Return (x, y) of the center of cell containing provided text 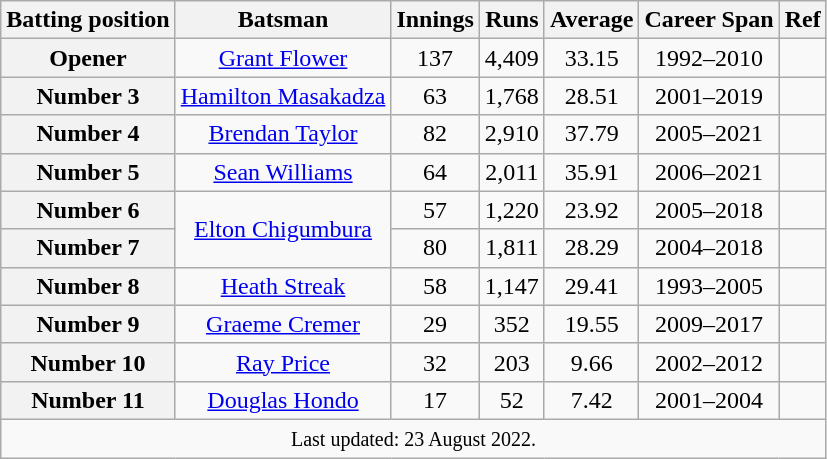
Number 4 (88, 134)
1993–2005 (709, 286)
Last updated: 23 August 2022. (414, 438)
2,011 (512, 172)
Graeme Cremer (283, 324)
Heath Streak (283, 286)
2,910 (512, 134)
82 (435, 134)
Elton Chigumbura (283, 229)
2001–2004 (709, 400)
2005–2021 (709, 134)
Number 3 (88, 96)
2006–2021 (709, 172)
1,220 (512, 210)
Hamilton Masakadza (283, 96)
Number 5 (88, 172)
28.29 (592, 248)
32 (435, 362)
Number 9 (88, 324)
64 (435, 172)
Innings (435, 20)
Number 7 (88, 248)
Career Span (709, 20)
Number 6 (88, 210)
1,147 (512, 286)
29.41 (592, 286)
29 (435, 324)
2004–2018 (709, 248)
Runs (512, 20)
2009–2017 (709, 324)
Number 10 (88, 362)
352 (512, 324)
Sean Williams (283, 172)
Opener (88, 58)
Average (592, 20)
52 (512, 400)
Number 11 (88, 400)
7.42 (592, 400)
2002–2012 (709, 362)
19.55 (592, 324)
1,811 (512, 248)
203 (512, 362)
58 (435, 286)
2001–2019 (709, 96)
Grant Flower (283, 58)
9.66 (592, 362)
23.92 (592, 210)
137 (435, 58)
Batting position (88, 20)
Batsman (283, 20)
Douglas Hondo (283, 400)
63 (435, 96)
33.15 (592, 58)
Ref (802, 20)
Number 8 (88, 286)
57 (435, 210)
2005–2018 (709, 210)
Ray Price (283, 362)
28.51 (592, 96)
Brendan Taylor (283, 134)
35.91 (592, 172)
17 (435, 400)
80 (435, 248)
1992–2010 (709, 58)
37.79 (592, 134)
4,409 (512, 58)
1,768 (512, 96)
